Determine the (X, Y) coordinate at the center of the cell enclosing the given text.  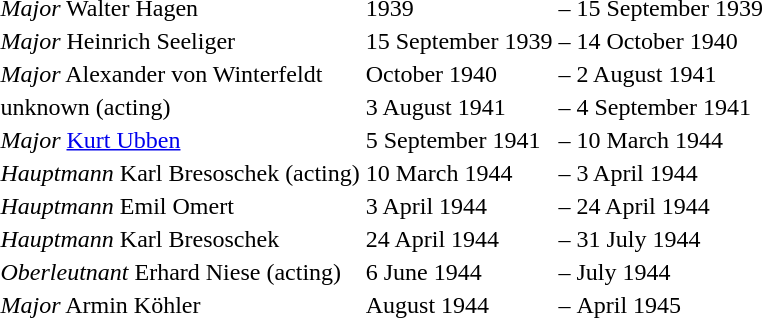
10 March 1944 (459, 173)
October 1940 (459, 74)
15 September 1939 (459, 41)
6 June 1944 (459, 272)
3 August 1941 (459, 107)
24 April 1944 (459, 239)
5 September 1941 (459, 140)
3 April 1944 (459, 206)
